Provide the (x, y) coordinate of the cell's center where the given text is located.  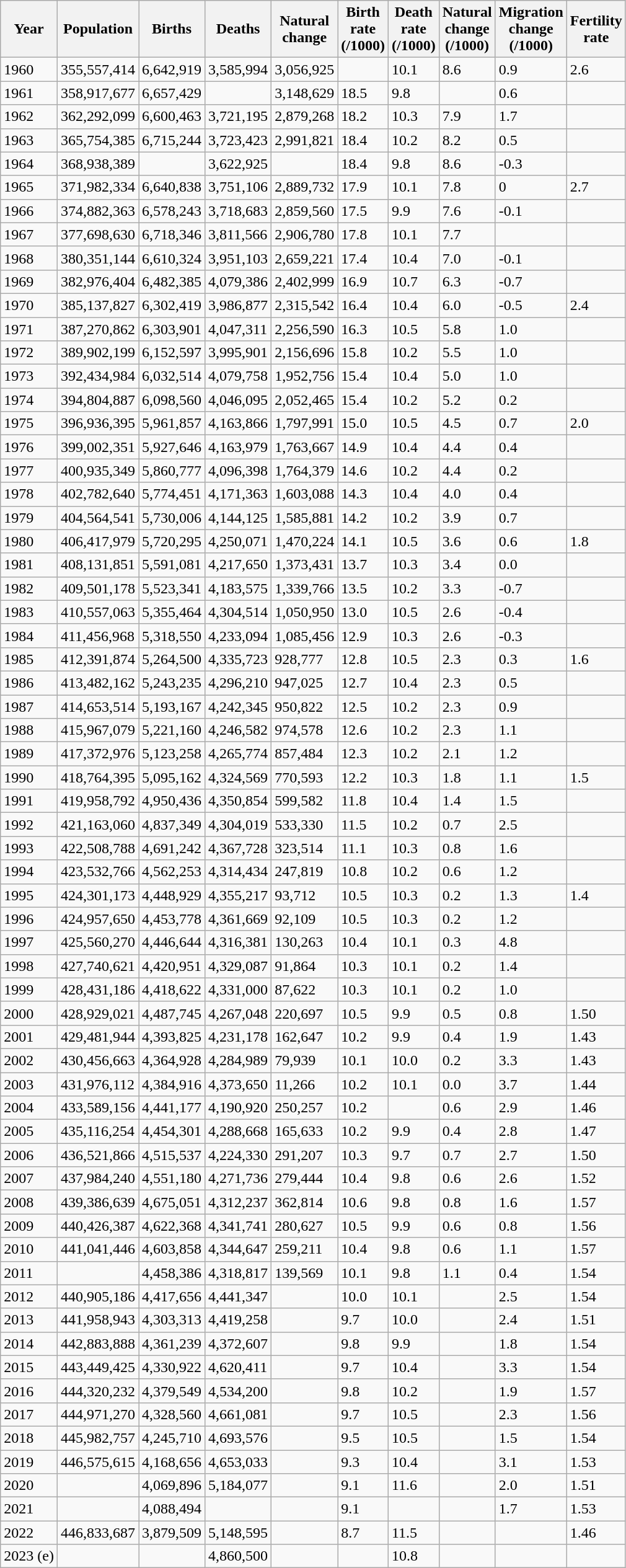
3,718,683 (238, 211)
1.52 (596, 1179)
1994 (29, 872)
396,936,395 (98, 423)
4,350,854 (238, 801)
4,304,514 (238, 612)
4,314,434 (238, 872)
1992 (29, 825)
4,233,094 (238, 636)
4,217,650 (238, 565)
2011 (29, 1273)
3.6 (467, 541)
1.3 (531, 895)
130,263 (305, 942)
5,318,550 (172, 636)
4,419,258 (238, 1320)
4.8 (531, 942)
1982 (29, 588)
2,859,560 (305, 211)
1964 (29, 164)
5,927,646 (172, 447)
2,889,732 (305, 187)
2020 (29, 1486)
402,782,640 (98, 494)
4,303,313 (172, 1320)
419,958,792 (98, 801)
3,751,106 (238, 187)
9.3 (363, 1461)
7.6 (467, 211)
3.7 (531, 1084)
4,312,237 (238, 1202)
439,386,639 (98, 1202)
446,575,615 (98, 1461)
6,657,429 (172, 93)
770,593 (305, 777)
4,384,916 (172, 1084)
4,837,349 (172, 825)
2005 (29, 1132)
3,951,103 (238, 258)
4,265,774 (238, 754)
415,967,079 (98, 730)
1995 (29, 895)
1987 (29, 706)
2.9 (531, 1108)
4,046,095 (238, 400)
4,284,989 (238, 1060)
1969 (29, 281)
2021 (29, 1509)
382,976,404 (98, 281)
1963 (29, 140)
3,879,509 (172, 1533)
4,417,656 (172, 1296)
247,819 (305, 872)
1,085,456 (305, 636)
87,622 (305, 990)
4,622,368 (172, 1226)
1,764,379 (305, 471)
427,740,621 (98, 966)
1,763,667 (305, 447)
279,444 (305, 1179)
4,171,363 (238, 494)
4,534,200 (238, 1391)
440,426,387 (98, 1226)
2004 (29, 1108)
437,984,240 (98, 1179)
6,302,419 (172, 305)
2006 (29, 1155)
440,905,186 (98, 1296)
1962 (29, 117)
4,144,125 (238, 518)
-0.4 (531, 612)
362,814 (305, 1202)
4,288,668 (238, 1132)
259,211 (305, 1249)
974,578 (305, 730)
2,402,999 (305, 281)
4,341,741 (238, 1226)
412,391,874 (98, 659)
392,434,984 (98, 376)
4,304,019 (238, 825)
5,591,081 (172, 565)
374,882,363 (98, 211)
444,320,232 (98, 1391)
371,982,334 (98, 187)
4,163,866 (238, 423)
7.0 (467, 258)
4,250,071 (238, 541)
5,720,295 (172, 541)
12.3 (363, 754)
4,448,929 (172, 895)
4,267,048 (238, 1013)
1,585,881 (305, 518)
4,441,347 (238, 1296)
2002 (29, 1060)
4,454,301 (172, 1132)
14.2 (363, 518)
4,329,087 (238, 966)
6,600,463 (172, 117)
162,647 (305, 1037)
13.5 (363, 588)
Fertilityrate (596, 29)
5.8 (467, 329)
1970 (29, 305)
411,456,968 (98, 636)
424,301,173 (98, 895)
Year (29, 29)
1978 (29, 494)
1973 (29, 376)
4,453,778 (172, 919)
1999 (29, 990)
5,774,451 (172, 494)
1961 (29, 93)
13.0 (363, 612)
Population (98, 29)
1980 (29, 541)
3,995,901 (238, 353)
385,137,827 (98, 305)
422,508,788 (98, 848)
5,193,167 (172, 706)
1972 (29, 353)
7.8 (467, 187)
1983 (29, 612)
4,367,728 (238, 848)
3.9 (467, 518)
2016 (29, 1391)
11.1 (363, 848)
3,148,629 (305, 93)
4,364,928 (172, 1060)
4,361,239 (172, 1344)
2,256,590 (305, 329)
431,976,112 (98, 1084)
2.8 (531, 1132)
3,811,566 (238, 234)
1986 (29, 683)
424,957,650 (98, 919)
5,264,500 (172, 659)
4,691,242 (172, 848)
17.9 (363, 187)
1977 (29, 471)
10.6 (363, 1202)
4,620,411 (238, 1367)
4,653,033 (238, 1461)
11.6 (413, 1486)
6.3 (467, 281)
11,266 (305, 1084)
6,482,385 (172, 281)
430,456,663 (98, 1060)
4,693,576 (238, 1438)
387,270,862 (98, 329)
2.1 (467, 754)
2022 (29, 1533)
2,052,465 (305, 400)
4,458,386 (172, 1273)
15.0 (363, 423)
2013 (29, 1320)
365,754,385 (98, 140)
4,372,607 (238, 1344)
4,324,569 (238, 777)
2,156,696 (305, 353)
4,361,669 (238, 919)
1971 (29, 329)
17.5 (363, 211)
435,116,254 (98, 1132)
4,318,817 (238, 1273)
14.6 (363, 471)
355,557,414 (98, 69)
445,982,757 (98, 1438)
4,355,217 (238, 895)
399,002,351 (98, 447)
139,569 (305, 1273)
6.0 (467, 305)
410,557,063 (98, 612)
444,971,270 (98, 1414)
2,991,821 (305, 140)
4,296,210 (238, 683)
3,986,877 (238, 305)
389,902,199 (98, 353)
291,207 (305, 1155)
928,777 (305, 659)
5.2 (467, 400)
2009 (29, 1226)
1974 (29, 400)
1997 (29, 942)
4,245,710 (172, 1438)
3,622,925 (238, 164)
2,659,221 (305, 258)
4,079,758 (238, 376)
950,822 (305, 706)
1976 (29, 447)
5.0 (467, 376)
2015 (29, 1367)
436,521,866 (98, 1155)
1967 (29, 234)
Naturalchange (305, 29)
5,148,595 (238, 1533)
421,163,060 (98, 825)
12.2 (363, 777)
4,190,920 (238, 1108)
380,351,144 (98, 258)
6,152,597 (172, 353)
12.5 (363, 706)
2,879,268 (305, 117)
2,906,780 (305, 234)
5,860,777 (172, 471)
4,551,180 (172, 1179)
3.4 (467, 565)
10.7 (413, 281)
4,515,537 (172, 1155)
79,939 (305, 1060)
1,952,756 (305, 376)
4,271,736 (238, 1179)
4,242,345 (238, 706)
4,224,330 (238, 1155)
1965 (29, 187)
2019 (29, 1461)
4.0 (467, 494)
91,864 (305, 966)
92,109 (305, 919)
4,183,575 (238, 588)
533,330 (305, 825)
404,564,541 (98, 518)
1998 (29, 966)
417,372,976 (98, 754)
418,764,395 (98, 777)
2001 (29, 1037)
4,446,644 (172, 942)
3.1 (531, 1461)
4,487,745 (172, 1013)
1,339,766 (305, 588)
14.1 (363, 541)
-0.5 (531, 305)
12.8 (363, 659)
3,585,994 (238, 69)
441,041,446 (98, 1249)
599,582 (305, 801)
12.9 (363, 636)
4,420,951 (172, 966)
6,642,919 (172, 69)
5,730,006 (172, 518)
1975 (29, 423)
4,231,178 (238, 1037)
423,532,766 (98, 872)
4,246,582 (238, 730)
2007 (29, 1179)
1,373,431 (305, 565)
857,484 (305, 754)
6,610,324 (172, 258)
406,417,979 (98, 541)
1966 (29, 211)
947,025 (305, 683)
4,379,549 (172, 1391)
9.5 (363, 1438)
1988 (29, 730)
2012 (29, 1296)
5,123,258 (172, 754)
1979 (29, 518)
6,578,243 (172, 211)
4,393,825 (172, 1037)
1,603,088 (305, 494)
413,482,162 (98, 683)
5,961,857 (172, 423)
2014 (29, 1344)
358,917,677 (98, 93)
Deaths (238, 29)
Deathrate(/1000) (413, 29)
Births (172, 29)
17.4 (363, 258)
442,883,888 (98, 1344)
1984 (29, 636)
1985 (29, 659)
Birthrate(/1000) (363, 29)
12.6 (363, 730)
429,481,944 (98, 1037)
220,697 (305, 1013)
4,344,647 (238, 1249)
2000 (29, 1013)
7.9 (467, 117)
400,935,349 (98, 471)
2023 (e) (29, 1556)
2008 (29, 1202)
446,833,687 (98, 1533)
3,056,925 (305, 69)
443,449,425 (98, 1367)
4,316,381 (238, 942)
5,243,235 (172, 683)
1.47 (596, 1132)
4,096,398 (238, 471)
1990 (29, 777)
4,088,494 (172, 1509)
5.5 (467, 353)
6,098,560 (172, 400)
409,501,178 (98, 588)
4,675,051 (172, 1202)
4,860,500 (238, 1556)
16.3 (363, 329)
5,221,160 (172, 730)
4,373,650 (238, 1084)
362,292,099 (98, 117)
6,640,838 (172, 187)
368,938,389 (98, 164)
2017 (29, 1414)
12.7 (363, 683)
16.9 (363, 281)
4,328,560 (172, 1414)
4,047,311 (238, 329)
11.8 (363, 801)
6,032,514 (172, 376)
4,330,922 (172, 1367)
4,441,177 (172, 1108)
2018 (29, 1438)
433,589,156 (98, 1108)
8.7 (363, 1533)
1,797,991 (305, 423)
13.7 (363, 565)
2010 (29, 1249)
4,950,436 (172, 801)
4,661,081 (238, 1414)
4,603,858 (172, 1249)
3,723,423 (238, 140)
2003 (29, 1084)
6,303,901 (172, 329)
323,514 (305, 848)
6,718,346 (172, 234)
394,804,887 (98, 400)
425,560,270 (98, 942)
4,562,253 (172, 872)
1989 (29, 754)
4.5 (467, 423)
5,184,077 (238, 1486)
280,627 (305, 1226)
1981 (29, 565)
414,653,514 (98, 706)
1993 (29, 848)
4,079,386 (238, 281)
4,163,979 (238, 447)
428,929,021 (98, 1013)
0 (531, 187)
18.2 (363, 117)
441,958,943 (98, 1320)
2,315,542 (305, 305)
5,523,341 (172, 588)
14.9 (363, 447)
18.5 (363, 93)
3,721,195 (238, 117)
8.2 (467, 140)
4,168,656 (172, 1461)
250,257 (305, 1108)
16.4 (363, 305)
408,131,851 (98, 565)
17.8 (363, 234)
1.44 (596, 1084)
Migrationchange(/1000) (531, 29)
4,069,896 (172, 1486)
428,431,186 (98, 990)
5,355,464 (172, 612)
5,095,162 (172, 777)
1996 (29, 919)
14.3 (363, 494)
4,331,000 (238, 990)
1,470,224 (305, 541)
15.8 (363, 353)
6,715,244 (172, 140)
1960 (29, 69)
1991 (29, 801)
377,698,630 (98, 234)
4,335,723 (238, 659)
4,418,622 (172, 990)
165,633 (305, 1132)
1968 (29, 258)
93,712 (305, 895)
1,050,950 (305, 612)
7.7 (467, 234)
Naturalchange(/1000) (467, 29)
